Detect which cell encompasses the target text, then output its [X, Y] center coordinate. 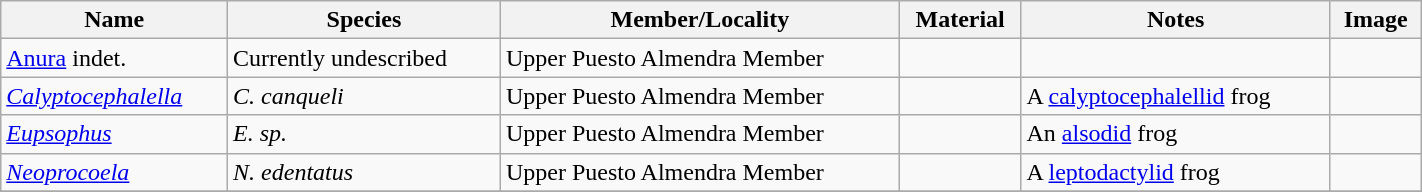
E. sp. [364, 134]
An alsodid frog [1176, 134]
Material [960, 20]
Neoprocoela [114, 172]
Image [1376, 20]
C. canqueli [364, 96]
Currently undescribed [364, 58]
A calyptocephalellid frog [1176, 96]
A leptodactylid frog [1176, 172]
Notes [1176, 20]
Anura indet. [114, 58]
Calyptocephalella [114, 96]
Eupsophus [114, 134]
Member/Locality [700, 20]
N. edentatus [364, 172]
Name [114, 20]
Species [364, 20]
